Pinpoint the cell where the given text exists, returning its (X, Y) midpoint coordinate. 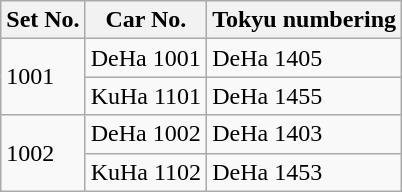
Set No. (43, 20)
KuHa 1102 (146, 172)
DeHa 1405 (304, 58)
Tokyu numbering (304, 20)
Car No. (146, 20)
KuHa 1101 (146, 96)
DeHa 1001 (146, 58)
1001 (43, 77)
DeHa 1002 (146, 134)
1002 (43, 153)
DeHa 1453 (304, 172)
DeHa 1403 (304, 134)
DeHa 1455 (304, 96)
